For the text-containing cell, return its midpoint in [X, Y] coordinate format. 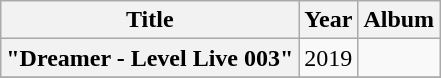
"Dreamer - Level Live 003" [150, 58]
2019 [328, 58]
Title [150, 20]
Year [328, 20]
Album [399, 20]
